Output the (x, y) coordinate of the center of the cell containing the given text.  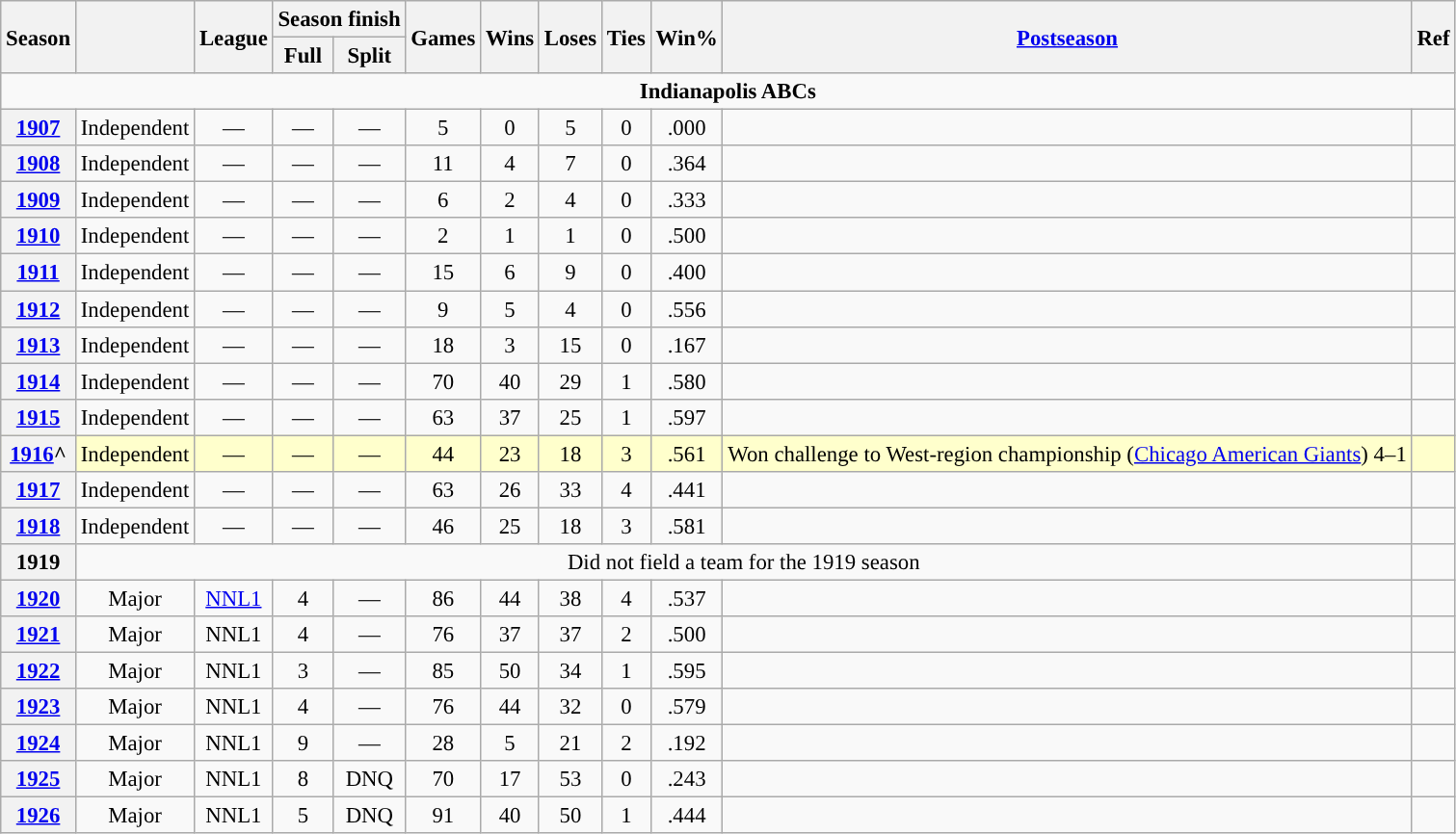
.243 (686, 779)
.580 (686, 381)
.579 (686, 707)
Season finish (339, 19)
.556 (686, 309)
Wins (511, 37)
.561 (686, 454)
.333 (686, 200)
1918 (39, 526)
26 (511, 490)
7 (570, 164)
46 (443, 526)
8 (303, 779)
1917 (39, 490)
Season (39, 37)
91 (443, 816)
.581 (686, 526)
Full (303, 56)
.441 (686, 490)
53 (570, 779)
League (233, 37)
.192 (686, 743)
1909 (39, 200)
1916^ (39, 454)
1926 (39, 816)
.444 (686, 816)
1910 (39, 236)
1919 (39, 562)
.000 (686, 128)
Win% (686, 37)
1924 (39, 743)
1925 (39, 779)
Loses (570, 37)
1908 (39, 164)
.537 (686, 598)
.400 (686, 273)
Ties (626, 37)
1913 (39, 345)
21 (570, 743)
28 (443, 743)
Indianapolis ABCs (728, 91)
86 (443, 598)
85 (443, 671)
29 (570, 381)
11 (443, 164)
1920 (39, 598)
1912 (39, 309)
Games (443, 37)
23 (511, 454)
1914 (39, 381)
32 (570, 707)
1922 (39, 671)
Did not field a team for the 1919 season (744, 562)
33 (570, 490)
.167 (686, 345)
17 (511, 779)
Postseason (1068, 37)
Ref (1434, 37)
1923 (39, 707)
38 (570, 598)
1921 (39, 635)
1915 (39, 417)
Won challenge to West-region championship (Chicago American Giants) 4–1 (1068, 454)
1907 (39, 128)
34 (570, 671)
1911 (39, 273)
.595 (686, 671)
.597 (686, 417)
.364 (686, 164)
Split (370, 56)
